Search for the cell housing the specified text and yield its [x, y] center coordinate. 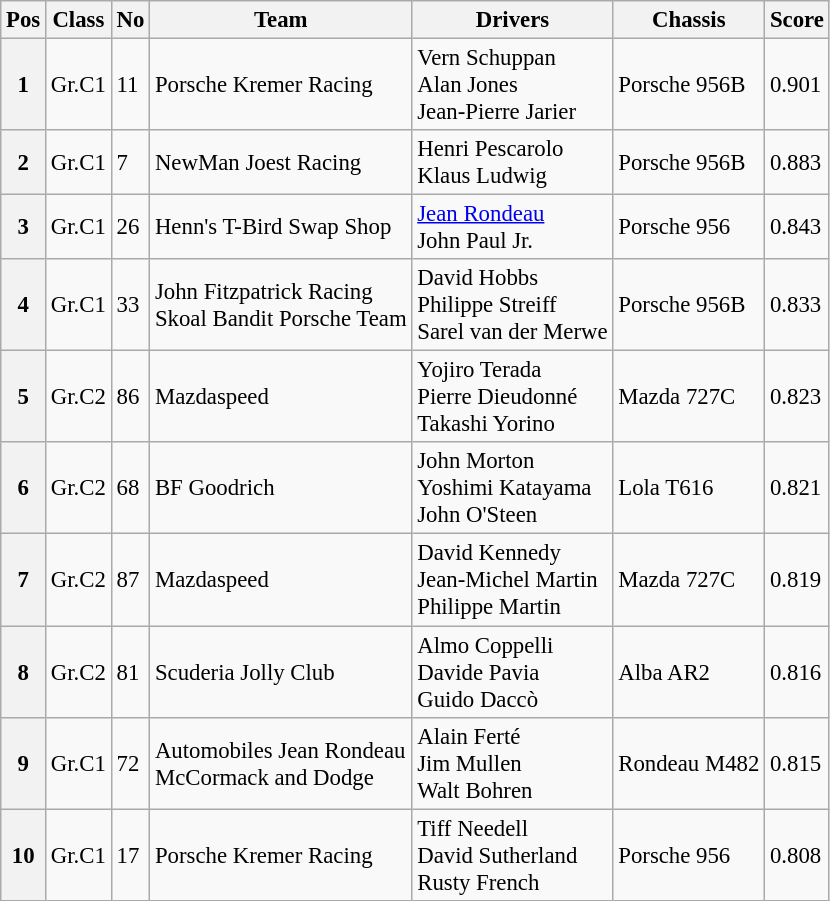
0.821 [798, 488]
4 [24, 305]
Yojiro Terada Pierre Dieudonné Takashi Yorino [512, 397]
0.901 [798, 85]
Vern Schuppan Alan Jones Jean-Pierre Jarier [512, 85]
10 [24, 855]
Alain Ferté Jim Mullen Walt Bohren [512, 763]
Automobiles Jean Rondeau McCormack and Dodge [281, 763]
8 [24, 672]
0.819 [798, 580]
0.883 [798, 162]
72 [130, 763]
David Hobbs Philippe Streiff Sarel van der Merwe [512, 305]
87 [130, 580]
26 [130, 228]
Class [79, 20]
3 [24, 228]
Almo Coppelli Davide Pavia Guido Daccò [512, 672]
2 [24, 162]
John Morton Yoshimi Katayama John O'Steen [512, 488]
Rondeau M482 [689, 763]
5 [24, 397]
Henn's T-Bird Swap Shop [281, 228]
Henri Pescarolo Klaus Ludwig [512, 162]
David Kennedy Jean-Michel Martin Philippe Martin [512, 580]
BF Goodrich [281, 488]
John Fitzpatrick Racing Skoal Bandit Porsche Team [281, 305]
Team [281, 20]
0.833 [798, 305]
Score [798, 20]
0.808 [798, 855]
86 [130, 397]
0.816 [798, 672]
Chassis [689, 20]
Lola T616 [689, 488]
0.815 [798, 763]
0.823 [798, 397]
Jean Rondeau John Paul Jr. [512, 228]
81 [130, 672]
6 [24, 488]
33 [130, 305]
17 [130, 855]
No [130, 20]
9 [24, 763]
1 [24, 85]
68 [130, 488]
Scuderia Jolly Club [281, 672]
NewMan Joest Racing [281, 162]
Pos [24, 20]
Tiff Needell David Sutherland Rusty French [512, 855]
11 [130, 85]
Drivers [512, 20]
0.843 [798, 228]
Alba AR2 [689, 672]
